For the text-containing cell, return its midpoint in [X, Y] coordinate format. 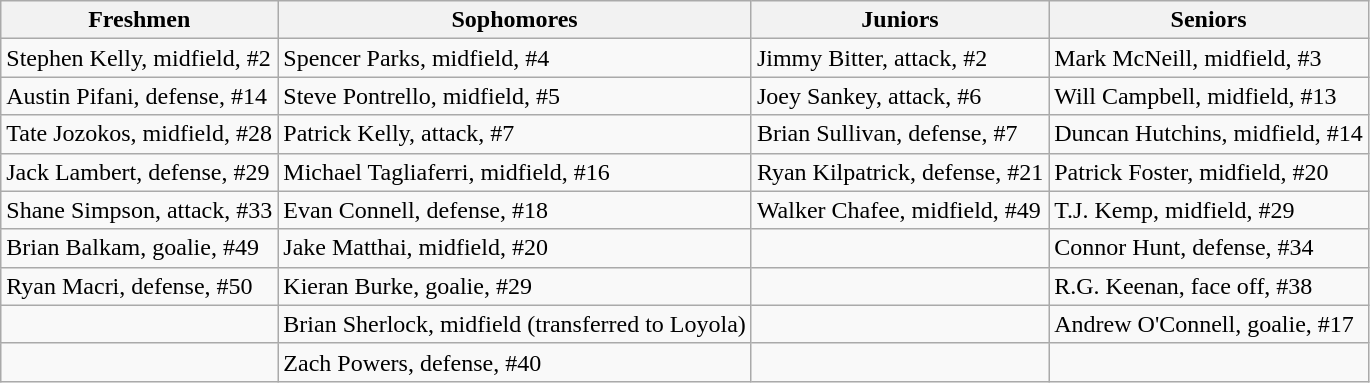
Jack Lambert, defense, #29 [140, 172]
Brian Sherlock, midfield (transferred to Loyola) [515, 324]
Stephen Kelly, midfield, #2 [140, 58]
Connor Hunt, defense, #34 [1209, 248]
Tate Jozokos, midfield, #28 [140, 134]
Patrick Foster, midfield, #20 [1209, 172]
Ryan Macri, defense, #50 [140, 286]
Walker Chafee, midfield, #49 [900, 210]
Seniors [1209, 20]
Kieran Burke, goalie, #29 [515, 286]
R.G. Keenan, face off, #38 [1209, 286]
Mark McNeill, midfield, #3 [1209, 58]
Shane Simpson, attack, #33 [140, 210]
Duncan Hutchins, midfield, #14 [1209, 134]
Michael Tagliaferri, midfield, #16 [515, 172]
Zach Powers, defense, #40 [515, 362]
Evan Connell, defense, #18 [515, 210]
Sophomores [515, 20]
Ryan Kilpatrick, defense, #21 [900, 172]
Juniors [900, 20]
Jake Matthai, midfield, #20 [515, 248]
Spencer Parks, midfield, #4 [515, 58]
Andrew O'Connell, goalie, #17 [1209, 324]
Freshmen [140, 20]
Will Campbell, midfield, #13 [1209, 96]
Jimmy Bitter, attack, #2 [900, 58]
Patrick Kelly, attack, #7 [515, 134]
Austin Pifani, defense, #14 [140, 96]
Brian Sullivan, defense, #7 [900, 134]
Joey Sankey, attack, #6 [900, 96]
T.J. Kemp, midfield, #29 [1209, 210]
Steve Pontrello, midfield, #5 [515, 96]
Brian Balkam, goalie, #49 [140, 248]
